From the cell containing the given text, extract its center point as (x, y) coordinate. 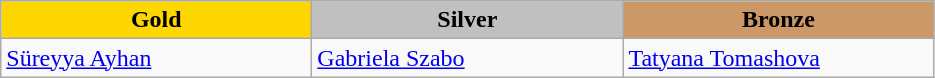
Gold (156, 20)
Bronze (778, 20)
Gabriela Szabo (468, 58)
Süreyya Ayhan (156, 58)
Silver (468, 20)
Tatyana Tomashova (778, 58)
